Output the [x, y] coordinate of the center of the cell containing the given text.  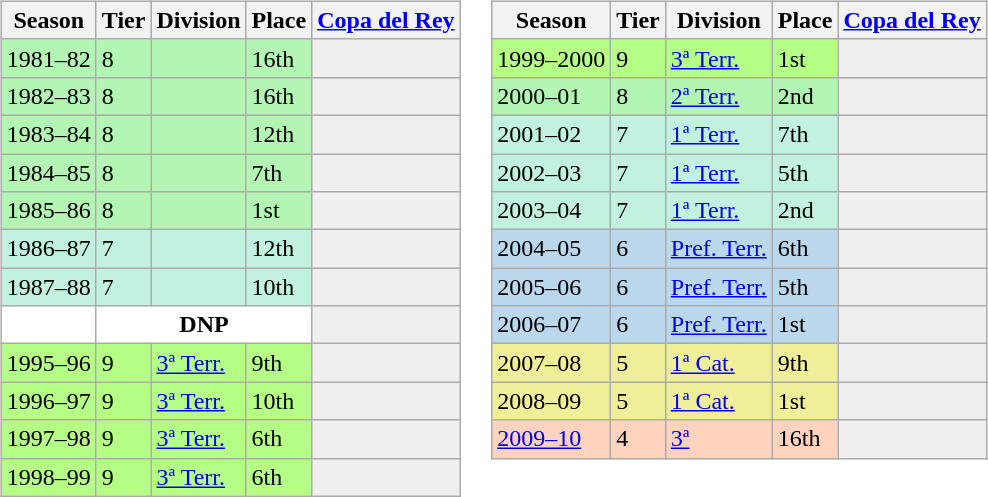
1987–88 [48, 287]
4 [638, 439]
2000–01 [552, 96]
2008–09 [552, 401]
2001–02 [552, 134]
1983–84 [48, 134]
2004–05 [552, 249]
1996–97 [48, 401]
2005–06 [552, 287]
2002–03 [552, 173]
2ª Terr. [718, 96]
1999–2000 [552, 58]
1998–99 [48, 477]
3ª [718, 439]
1982–83 [48, 96]
2009–10 [552, 439]
1981–82 [48, 58]
2007–08 [552, 363]
1995–96 [48, 363]
DNP [204, 325]
2006–07 [552, 325]
2003–04 [552, 211]
1984–85 [48, 173]
1997–98 [48, 439]
1986–87 [48, 249]
1985–86 [48, 211]
